Locate the cell with the specified text and output its [X, Y] center coordinate. 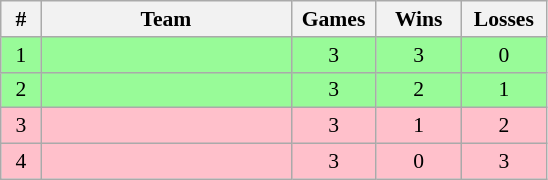
Team [166, 19]
Losses [504, 19]
4 [21, 162]
Games [334, 19]
Wins [418, 19]
# [21, 19]
